Determine the [x, y] coordinate at the center of the cell enclosing the given text.  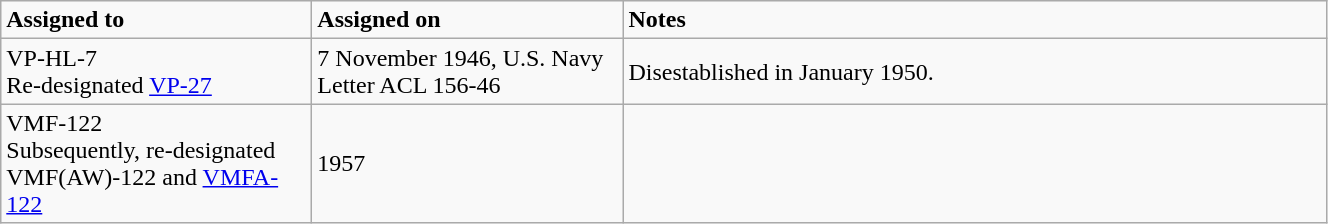
7 November 1946, U.S. Navy Letter ACL 156-46 [468, 72]
Assigned to [156, 20]
VMF-122Subsequently, re-designated VMF(AW)-122 and VMFA-122 [156, 164]
Notes [975, 20]
Disestablished in January 1950. [975, 72]
VP-HL-7Re-designated VP-27 [156, 72]
1957 [468, 164]
Assigned on [468, 20]
